From the cell containing the given text, extract its center point as (X, Y) coordinate. 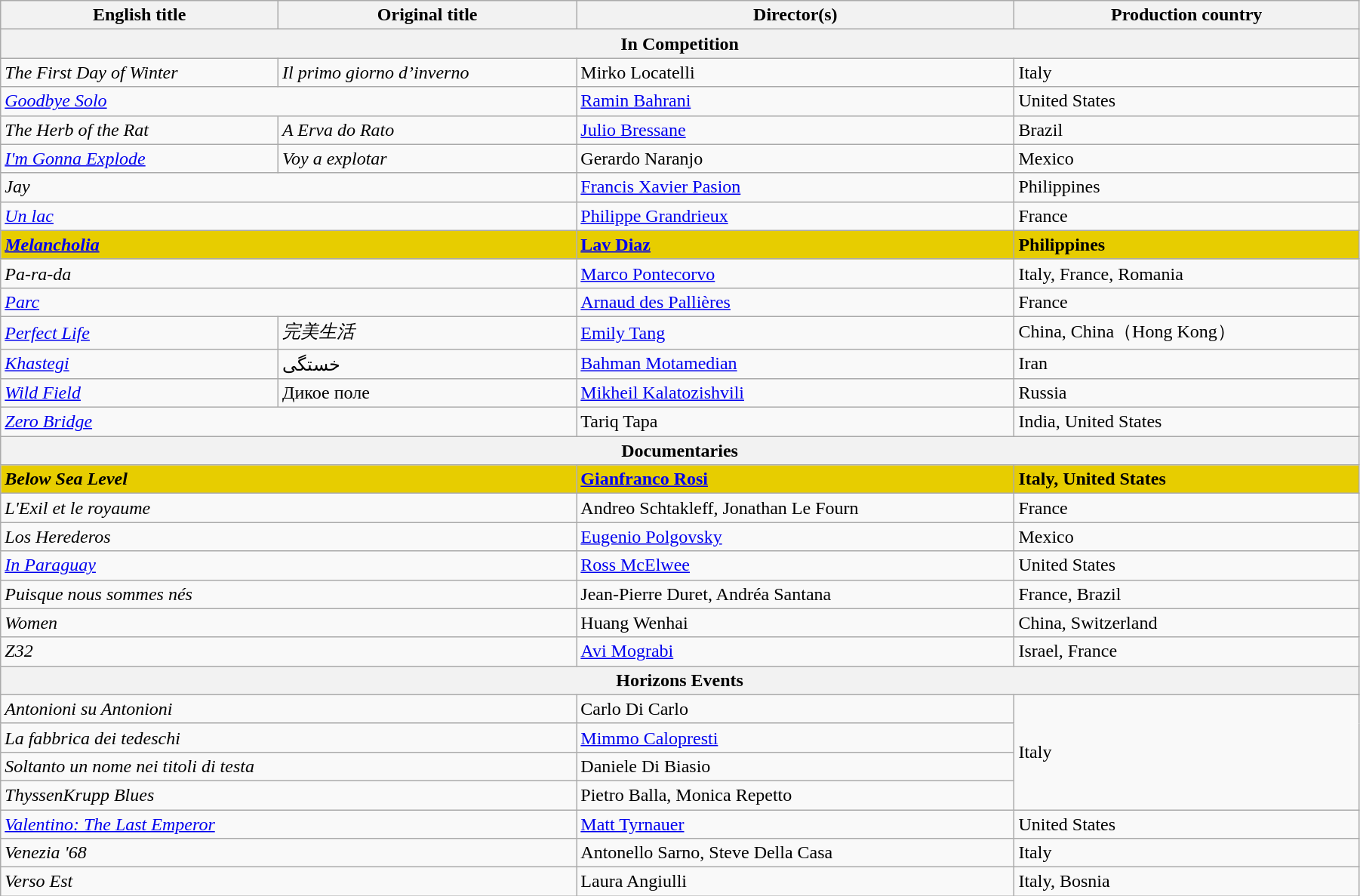
Daniele Di Biasio (795, 766)
Venezia '68 (288, 853)
Ross McElwee (795, 565)
Horizons Events (680, 680)
Z32 (288, 651)
Tariq Tapa (795, 422)
The Herb of the Rat (140, 130)
Voy a explotar (427, 159)
Director(s) (795, 15)
Andreο Schtakleff, Jonathan Le Fourn (795, 508)
Un lac (288, 216)
Laura Angiulli (795, 882)
Jean-Pierre Duret, Andréa Santana (795, 594)
Iran (1186, 364)
Wild Field (140, 393)
Julio Bressane (795, 130)
Lav Diaz (795, 245)
ThyssenKrupp Blues (288, 795)
Below Sea Level (288, 479)
Marco Pontecorvo (795, 273)
Jay (288, 187)
Israel, France (1186, 651)
Antonello Sarno, Steve Della Casa (795, 853)
Original title (427, 15)
Valentino: The Last Emperor (288, 824)
China, China（Hong Kong） (1186, 332)
China, Switzerland (1186, 623)
L'Exil et le royaume (288, 508)
Mirko Locatelli (795, 72)
完美生活 (427, 332)
Pietro Balla, Monica Repetto (795, 795)
Eugenio Polgovsky (795, 537)
Mimmo Calopresti (795, 737)
خستگی (427, 364)
Philippe Grandrieux (795, 216)
Gianfranco Rosi (795, 479)
Los Herederos (288, 537)
Women (288, 623)
Дикое поле (427, 393)
Francis Xavier Pasion (795, 187)
Italy, France, Romania (1186, 273)
Zero Bridge (288, 422)
India, United States (1186, 422)
Verso Est (288, 882)
Goodbye Solo (288, 101)
Parc (288, 302)
Mikheil Kalatozishvili (795, 393)
Russia (1186, 393)
A Erva do Rato (427, 130)
I'm Gonna Explode (140, 159)
France, Brazil (1186, 594)
Ramin Bahrani (795, 101)
Puisque nous sommes nés (288, 594)
Perfect Life (140, 332)
Documentaries (680, 451)
Huang Wenhai (795, 623)
Emily Tang (795, 332)
The First Day of Winter (140, 72)
Melancholia (288, 245)
Antonioni su Antonioni (288, 709)
Gerardo Naranjo (795, 159)
English title (140, 15)
Brazil (1186, 130)
Pa-ra-da (288, 273)
Carlo Di Carlo (795, 709)
Il primo giorno d’inverno (427, 72)
Matt Tyrnauer (795, 824)
Avi Mograbi (795, 651)
Bahman Motamedian (795, 364)
Production country (1186, 15)
Italy, United States (1186, 479)
Soltanto un nome nei titoli di testa (288, 766)
In Paraguay (288, 565)
Arnaud des Pallières (795, 302)
Italy, Bosnia (1186, 882)
La fabbrica dei tedeschi (288, 737)
Khastegi (140, 364)
In Competition (680, 44)
